Determine the [x, y] coordinate at the center of the cell enclosing the given text.  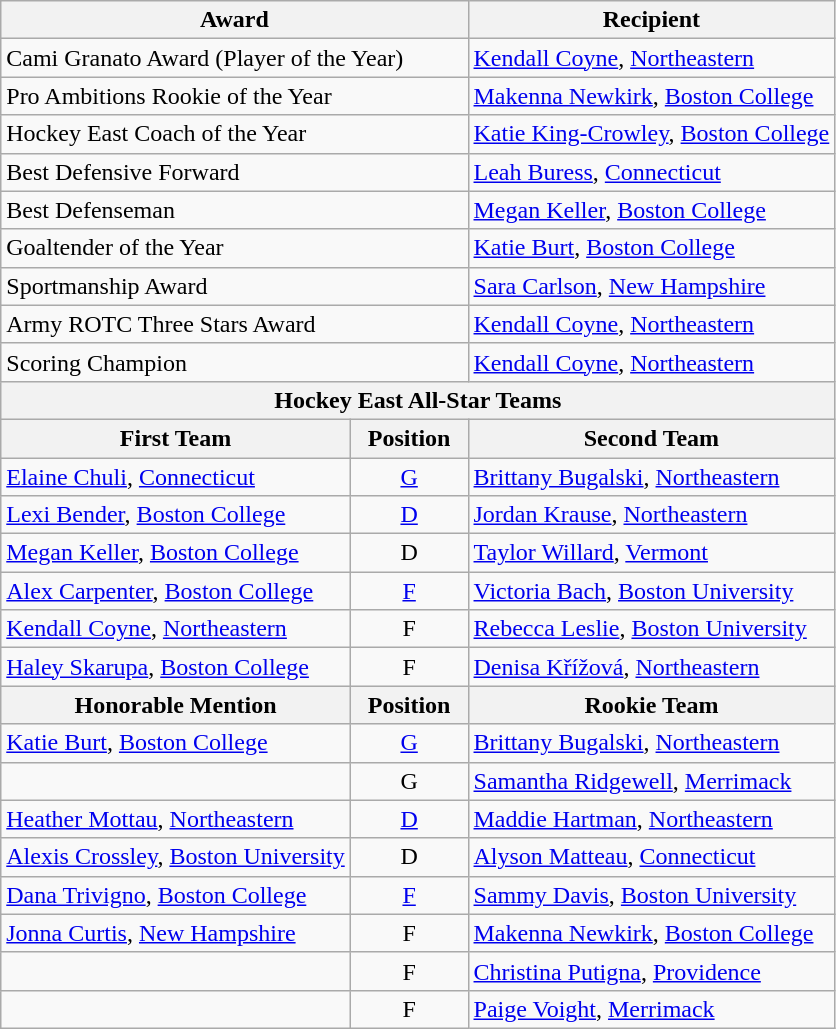
Taylor Willard, Vermont [652, 553]
Leah Buress, Connecticut [652, 172]
Army ROTC Three Stars Award [234, 324]
Hockey East Coach of the Year [234, 134]
Rebecca Leslie, Boston University [652, 629]
Paige Voight, Merrimack [652, 1009]
Scoring Champion [234, 362]
Sammy Davis, Boston University [652, 895]
Christina Putigna, Providence [652, 971]
Haley Skarupa, Boston College [176, 667]
Goaltender of the Year [234, 248]
Alexis Crossley, Boston University [176, 857]
Sportmanship Award [234, 286]
Honorable Mention [176, 705]
Maddie Hartman, Northeastern [652, 819]
Lexi Bender, Boston College [176, 515]
Alex Carpenter, Boston College [176, 591]
Victoria Bach, Boston University [652, 591]
Jordan Krause, Northeastern [652, 515]
Rookie Team [652, 705]
Jonna Curtis, New Hampshire [176, 933]
Hockey East All-Star Teams [418, 400]
Cami Granato Award (Player of the Year) [234, 58]
Denisa Křížová, Northeastern [652, 667]
Best Defensive Forward [234, 172]
Katie King-Crowley, Boston College [652, 134]
Samantha Ridgewell, Merrimack [652, 781]
Alyson Matteau, Connecticut [652, 857]
Recipient [652, 20]
First Team [176, 438]
Second Team [652, 438]
Best Defenseman [234, 210]
Sara Carlson, New Hampshire [652, 286]
Elaine Chuli, Connecticut [176, 477]
Heather Mottau, Northeastern [176, 819]
Award [234, 20]
Dana Trivigno, Boston College [176, 895]
Pro Ambitions Rookie of the Year [234, 96]
